Find where the given text appears and provide that cell's center as (X, Y) coordinate. 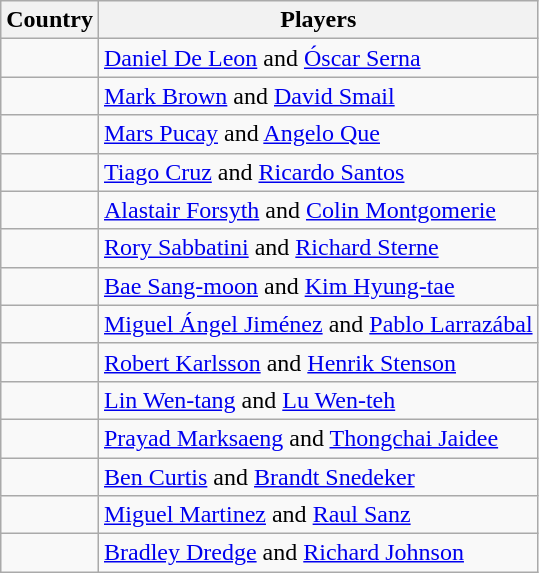
Mark Brown and David Smail (318, 96)
Mars Pucay and Angelo Que (318, 134)
Bae Sang-moon and Kim Hyung-tae (318, 286)
Daniel De Leon and Óscar Serna (318, 58)
Players (318, 20)
Alastair Forsyth and Colin Montgomerie (318, 210)
Prayad Marksaeng and Thongchai Jaidee (318, 438)
Ben Curtis and Brandt Snedeker (318, 477)
Country (50, 20)
Miguel Ángel Jiménez and Pablo Larrazábal (318, 324)
Rory Sabbatini and Richard Sterne (318, 248)
Tiago Cruz and Ricardo Santos (318, 172)
Lin Wen-tang and Lu Wen-teh (318, 400)
Miguel Martinez and Raul Sanz (318, 515)
Robert Karlsson and Henrik Stenson (318, 362)
Bradley Dredge and Richard Johnson (318, 553)
